Detect which cell encompasses the target text, then output its [x, y] center coordinate. 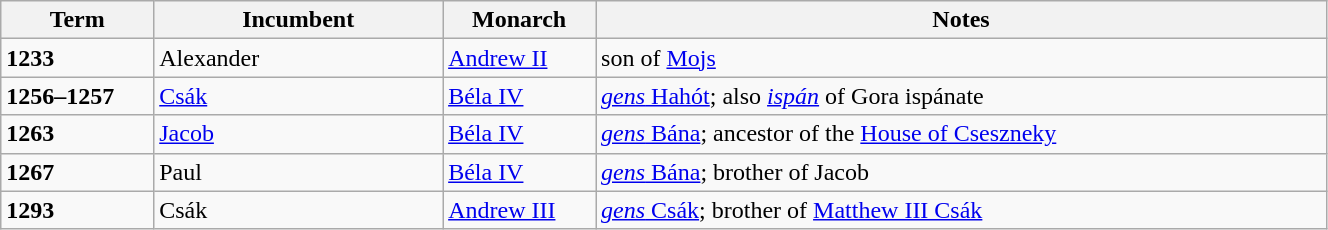
1293 [78, 210]
gens Hahót; also ispán of Gora ispánate [962, 96]
Alexander [298, 58]
1267 [78, 172]
Jacob [298, 134]
Notes [962, 20]
Andrew III [520, 210]
gens Bána; ancestor of the House of Cseszneky [962, 134]
gens Bána; brother of Jacob [962, 172]
1256–1257 [78, 96]
1263 [78, 134]
son of Mojs [962, 58]
1233 [78, 58]
Incumbent [298, 20]
Paul [298, 172]
Monarch [520, 20]
gens Csák; brother of Matthew III Csák [962, 210]
Term [78, 20]
Andrew II [520, 58]
